Extract the (x, y) coordinate from the center of the cell holding the provided text.  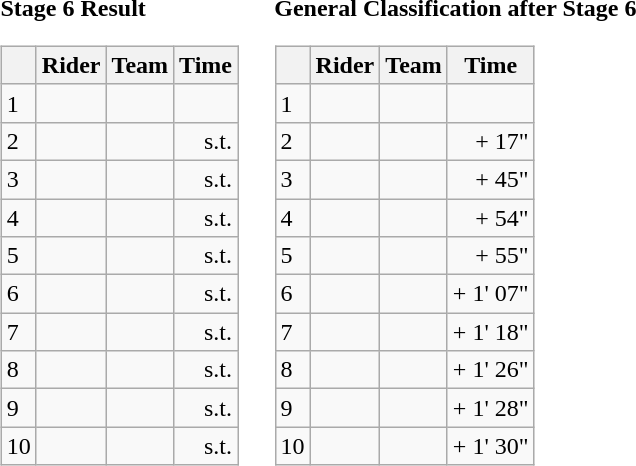
+ 1' 28" (490, 408)
+ 1' 18" (490, 332)
+ 1' 30" (490, 446)
+ 1' 26" (490, 370)
+ 55" (490, 256)
+ 54" (490, 217)
+ 1' 07" (490, 294)
+ 17" (490, 141)
+ 45" (490, 179)
